Determine the (x, y) coordinate at the center of the cell enclosing the given text.  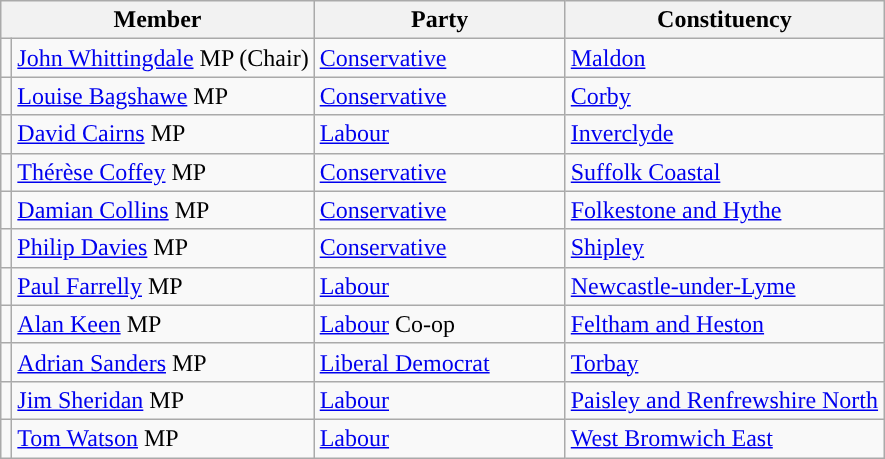
Louise Bagshawe MP (163, 96)
Maldon (724, 58)
Shipley (724, 248)
Newcastle-under-Lyme (724, 286)
Paisley and Renfrewshire North (724, 400)
Feltham and Heston (724, 324)
Inverclyde (724, 134)
Party (440, 20)
Paul Farrelly MP (163, 286)
Liberal Democrat (440, 362)
West Bromwich East (724, 438)
David Cairns MP (163, 134)
Jim Sheridan MP (163, 400)
Constituency (724, 20)
Tom Watson MP (163, 438)
Member (158, 20)
Labour Co-op (440, 324)
Suffolk Coastal (724, 172)
Damian Collins MP (163, 210)
Torbay (724, 362)
Alan Keen MP (163, 324)
Philip Davies MP (163, 248)
Adrian Sanders MP (163, 362)
Folkestone and Hythe (724, 210)
Corby (724, 96)
Thérèse Coffey MP (163, 172)
John Whittingdale MP (Chair) (163, 58)
